Pinpoint the cell where the given text exists, returning its [x, y] midpoint coordinate. 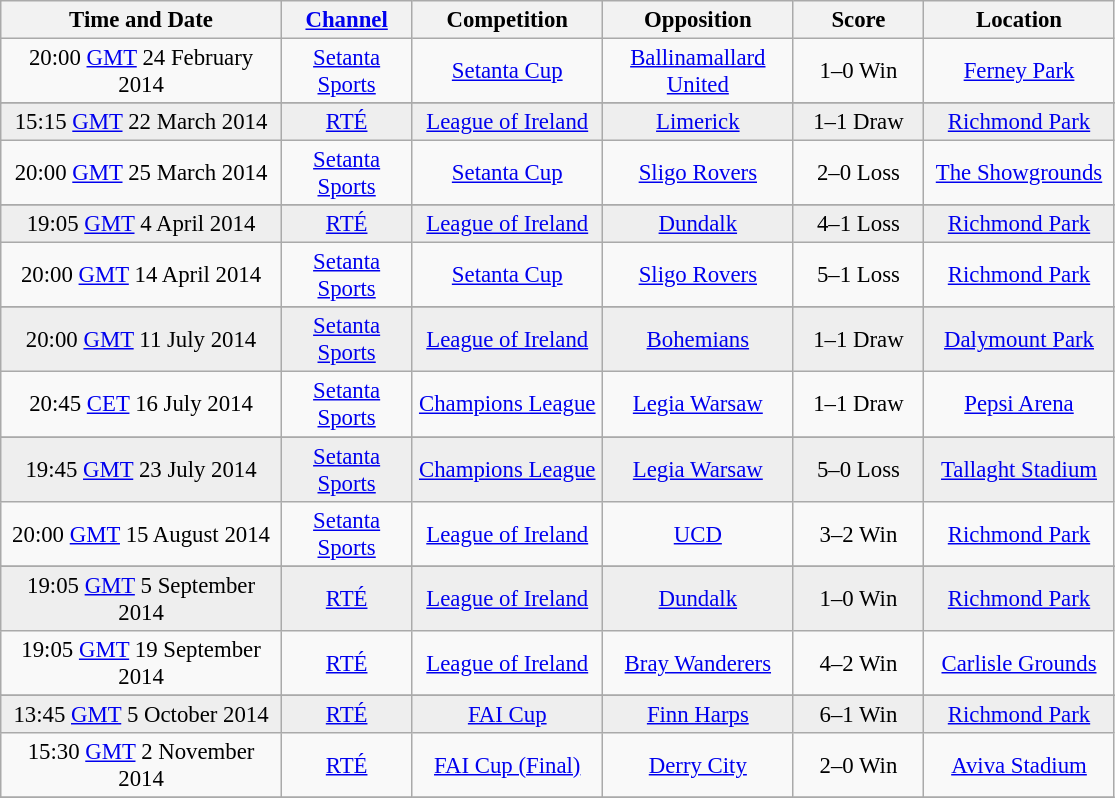
Carlisle Grounds [1020, 662]
5–0 Loss [858, 470]
20:45 CET 16 July 2014 [142, 404]
Ferney Park [1020, 72]
Ballinamallard United [698, 72]
Dalymount Park [1020, 340]
15:30 GMT 2 November 2014 [142, 766]
20:00 GMT 24 February 2014 [142, 72]
2–0 Win [858, 766]
Score [858, 20]
Bohemians [698, 340]
19:45 GMT 23 July 2014 [142, 470]
19:05 GMT 19 September 2014 [142, 662]
Finn Harps [698, 714]
Tallaght Stadium [1020, 470]
FAI Cup [508, 714]
5–1 Loss [858, 276]
19:05 GMT 4 April 2014 [142, 224]
Time and Date [142, 20]
2–0 Loss [858, 174]
Competition [508, 20]
15:15 GMT 22 March 2014 [142, 122]
6–1 Win [858, 714]
Opposition [698, 20]
13:45 GMT 5 October 2014 [142, 714]
Pepsi Arena [1020, 404]
Channel [346, 20]
FAI Cup (Final) [508, 766]
UCD [698, 534]
20:00 GMT 14 April 2014 [142, 276]
Location [1020, 20]
20:00 GMT 15 August 2014 [142, 534]
The Showgrounds [1020, 174]
19:05 GMT 5 September 2014 [142, 598]
20:00 GMT 25 March 2014 [142, 174]
4–2 Win [858, 662]
Derry City [698, 766]
Limerick [698, 122]
20:00 GMT 11 July 2014 [142, 340]
3–2 Win [858, 534]
Bray Wanderers [698, 662]
Aviva Stadium [1020, 766]
4–1 Loss [858, 224]
